For the text-containing cell, return its midpoint in [x, y] coordinate format. 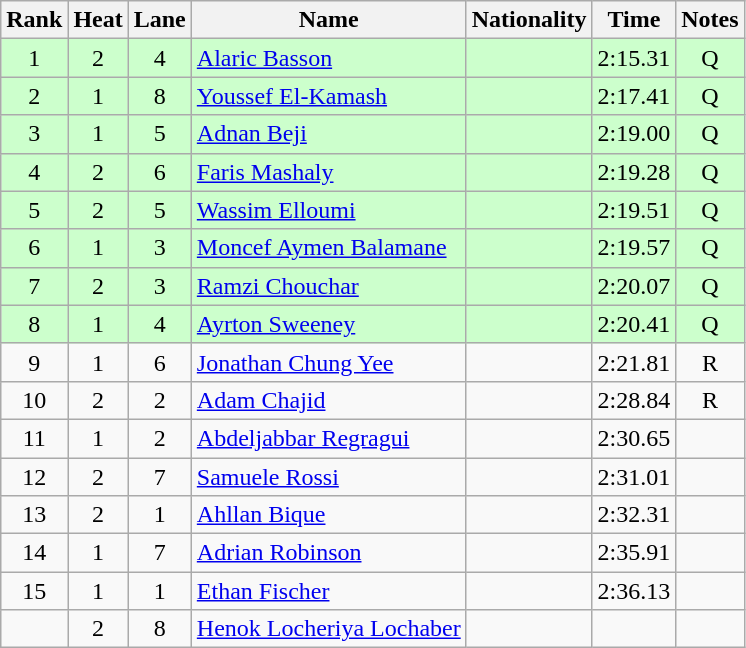
Abdeljabbar Regragui [328, 438]
Heat [98, 20]
2:15.31 [634, 58]
Time [634, 20]
11 [34, 438]
Adam Chajid [328, 400]
2:19.28 [634, 172]
2:30.65 [634, 438]
Lane [160, 20]
2:35.91 [634, 553]
2:17.41 [634, 96]
13 [34, 515]
Wassim Elloumi [328, 210]
2:32.31 [634, 515]
14 [34, 553]
15 [34, 591]
2:21.81 [634, 362]
Faris Mashaly [328, 172]
Nationality [529, 20]
Ethan Fischer [328, 591]
Henok Locheriya Lochaber [328, 629]
Samuele Rossi [328, 477]
Name [328, 20]
Adrian Robinson [328, 553]
2:19.51 [634, 210]
2:19.57 [634, 248]
2:36.13 [634, 591]
Notes [710, 20]
Jonathan Chung Yee [328, 362]
2:20.41 [634, 324]
12 [34, 477]
2:20.07 [634, 286]
Moncef Aymen Balamane [328, 248]
2:28.84 [634, 400]
Ramzi Chouchar [328, 286]
Youssef El-Kamash [328, 96]
9 [34, 362]
Ahllan Bique [328, 515]
Rank [34, 20]
2:19.00 [634, 134]
10 [34, 400]
Ayrton Sweeney [328, 324]
Alaric Basson [328, 58]
Adnan Beji [328, 134]
2:31.01 [634, 477]
